Locate the cell with the specified text and output its (X, Y) center coordinate. 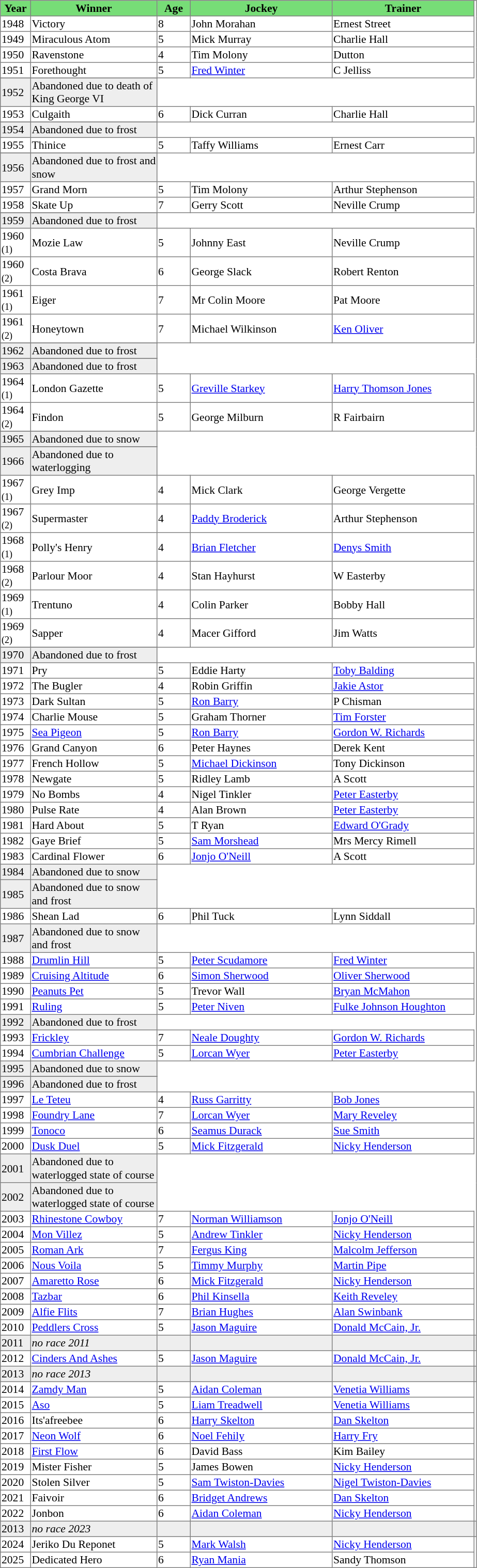
Findon (94, 417)
Paddy Broderick (261, 519)
1974 (16, 717)
1986 (16, 916)
1981 (16, 825)
Costa Brava (94, 271)
2002 (16, 1197)
Harry Skelton (261, 1420)
Simon Sherwood (261, 976)
Alan Swinbank (403, 1312)
Liam Treadwell (261, 1405)
1978 (16, 779)
1969 (2) (16, 633)
1976 (16, 748)
2014 (16, 1389)
Nigel Tinkler (261, 794)
Harry Fry (403, 1436)
Sapper (94, 633)
Gaye Brief (94, 841)
1952 (16, 92)
Noel Fehily (261, 1436)
1966 (16, 461)
2010 (16, 1327)
no race 2011 (94, 1343)
Age (174, 8)
2011 (16, 1343)
French Hollow (94, 763)
Norman Williamson (261, 1219)
Johnny East (261, 243)
Sandy Thomson (403, 1560)
Zamdy Man (94, 1389)
P Chisman (403, 701)
Foundry Lane (94, 1115)
Peddlers Cross (94, 1327)
1989 (16, 976)
Dutton (403, 55)
Keith Reveley (403, 1296)
Timmy Murphy (261, 1265)
Dick Curran (261, 114)
2019 (16, 1467)
Ryan Mania (261, 1560)
1993 (16, 1038)
Michael Wilkinson (261, 328)
Tim Forster (403, 717)
Cruising Altitude (94, 976)
Malcolm Jefferson (403, 1250)
1977 (16, 763)
Seamus Durack (261, 1131)
2009 (16, 1312)
Gerry Scott (261, 205)
1968 (1) (16, 547)
1987 (16, 938)
Sam Twiston-Davies (261, 1482)
Peter Scudamore (261, 960)
Macer Gifford (261, 633)
Alan Brown (261, 810)
1961 (2) (16, 328)
Harry Thomson Jones (403, 388)
Mary Reveley (403, 1115)
1975 (16, 732)
1949 (16, 39)
Derek Kent (403, 748)
Robin Griffin (261, 686)
2012 (16, 1358)
Oliver Sherwood (403, 976)
Aso (94, 1405)
1955 (16, 145)
1959 (16, 221)
Ken Oliver (403, 328)
No Bombs (94, 794)
2016 (16, 1420)
Pry (94, 670)
1982 (16, 841)
Bobby Hall (403, 604)
Rhinestone Cowboy (94, 1219)
1956 (16, 167)
Kim Bailey (403, 1451)
Roman Ark (94, 1250)
Polly's Henry (94, 547)
Shean Lad (94, 916)
Mon Villez (94, 1234)
Nigel Twiston-Davies (403, 1482)
2018 (16, 1451)
1983 (16, 856)
Robert Renton (403, 271)
Neon Wolf (94, 1436)
Mr Colin Moore (261, 300)
Eddie Harty (261, 670)
Jockey (261, 8)
1997 (16, 1100)
The Bugler (94, 686)
Mick Clark (261, 490)
Russ Garritty (261, 1100)
1979 (16, 794)
Grand Canyon (94, 748)
Jakie Astor (403, 686)
Newgate (94, 779)
1967 (1) (16, 490)
1954 (16, 130)
2003 (16, 1219)
1963 (16, 366)
Tonoco (94, 1131)
Andrew Tinkler (261, 1234)
Brian Fletcher (261, 547)
Hard About (94, 825)
2006 (16, 1265)
Frickley (94, 1038)
1971 (16, 670)
Mozie Law (94, 243)
Bryan McMahon (403, 991)
C Jelliss (403, 70)
no race 2023 (94, 1529)
Stan Hayhurst (261, 576)
Victory (94, 24)
2020 (16, 1482)
Colin Parker (261, 604)
Thinice (94, 145)
2025 (16, 1560)
1967 (2) (16, 519)
no race 2013 (94, 1374)
Forethought (94, 70)
Parlour Moor (94, 576)
1957 (16, 190)
Trevor Wall (261, 991)
2004 (16, 1234)
1965 (16, 439)
Grand Morn (94, 190)
Jim Watts (403, 633)
James Bowen (261, 1467)
1998 (16, 1115)
Grey Imp (94, 490)
1960 (2) (16, 271)
Ernest Street (403, 24)
Drumlin Hill (94, 960)
David Bass (261, 1451)
1964 (1) (16, 388)
1992 (16, 1022)
Denys Smith (403, 547)
Mick Murray (261, 39)
1996 (16, 1084)
Fergus King (261, 1250)
Amaretto Rose (94, 1281)
8 (174, 24)
Peter Niven (261, 1007)
George Vergette (403, 490)
Dark Sultan (94, 701)
Bob Jones (403, 1100)
George Milburn (261, 417)
Ravenstone (94, 55)
2022 (16, 1513)
1985 (16, 894)
Abandoned due to waterlogging (94, 461)
2005 (16, 1250)
1994 (16, 1053)
Neale Doughty (261, 1038)
1970 (16, 655)
Abandoned due to frost and snow (94, 167)
Eiger (94, 300)
2000 (16, 1146)
Phil Tuck (261, 916)
1988 (16, 960)
Ruling (94, 1007)
R Fairbairn (403, 417)
2017 (16, 1436)
John Morahan (261, 24)
Pulse Rate (94, 810)
Brian Hughes (261, 1312)
Bridget Andrews (261, 1498)
1953 (16, 114)
1951 (16, 70)
Culgaith (94, 114)
1960 (1) (16, 243)
Ridley Lamb (261, 779)
Trentuno (94, 604)
Sam Morshead (261, 841)
1972 (16, 686)
Taffy Williams (261, 145)
Nous Voila (94, 1265)
Winner (94, 8)
1948 (16, 24)
Martin Pipe (403, 1265)
Ernest Carr (403, 145)
2024 (16, 1544)
Abandoned due to death of King George VI (94, 92)
1984 (16, 872)
Faivoir (94, 1498)
Miraculous Atom (94, 39)
Cinders And Ashes (94, 1358)
Stolen Silver (94, 1482)
Graham Thorner (261, 717)
T Ryan (261, 825)
Mister Fisher (94, 1467)
2021 (16, 1498)
1973 (16, 701)
Trainer (403, 8)
1995 (16, 1069)
1962 (16, 351)
Fulke Johnson Houghton (403, 1007)
Toby Balding (403, 670)
London Gazette (94, 388)
Mark Walsh (261, 1544)
Dedicated Hero (94, 1560)
Peter Haynes (261, 748)
Mrs Mercy Rimell (403, 841)
1991 (16, 1007)
1968 (2) (16, 576)
Tony Dickinson (403, 763)
Le Teteu (94, 1100)
1964 (2) (16, 417)
Michael Dickinson (261, 763)
1958 (16, 205)
1990 (16, 991)
Sue Smith (403, 1131)
1961 (1) (16, 300)
Jonbon (94, 1513)
2015 (16, 1405)
Honeytown (94, 328)
Jeriko Du Reponet (94, 1544)
1980 (16, 810)
Skate Up (94, 205)
Peanuts Pet (94, 991)
2007 (16, 1281)
Tazbar (94, 1296)
W Easterby (403, 576)
Edward O'Grady (403, 825)
Greville Starkey (261, 388)
First Flow (94, 1451)
Phil Kinsella (261, 1296)
Sea Pigeon (94, 732)
2008 (16, 1296)
1969 (1) (16, 604)
George Slack (261, 271)
Supermaster (94, 519)
Alfie Flits (94, 1312)
Its'afreebee (94, 1420)
Charlie Mouse (94, 717)
1950 (16, 55)
Cumbrian Challenge (94, 1053)
Lynn Siddall (403, 916)
Dusk Duel (94, 1146)
Year (16, 8)
Cardinal Flower (94, 856)
1999 (16, 1131)
2001 (16, 1168)
Pat Moore (403, 300)
